For the text-containing cell, return its midpoint in [x, y] coordinate format. 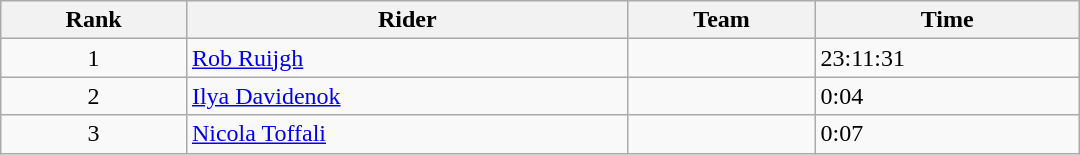
Rob Ruijgh [407, 58]
Rank [94, 20]
Rider [407, 20]
Team [722, 20]
3 [94, 134]
23:11:31 [947, 58]
2 [94, 96]
1 [94, 58]
0:07 [947, 134]
Nicola Toffali [407, 134]
0:04 [947, 96]
Time [947, 20]
Ilya Davidenok [407, 96]
